From the cell containing the given text, extract its center point as [x, y] coordinate. 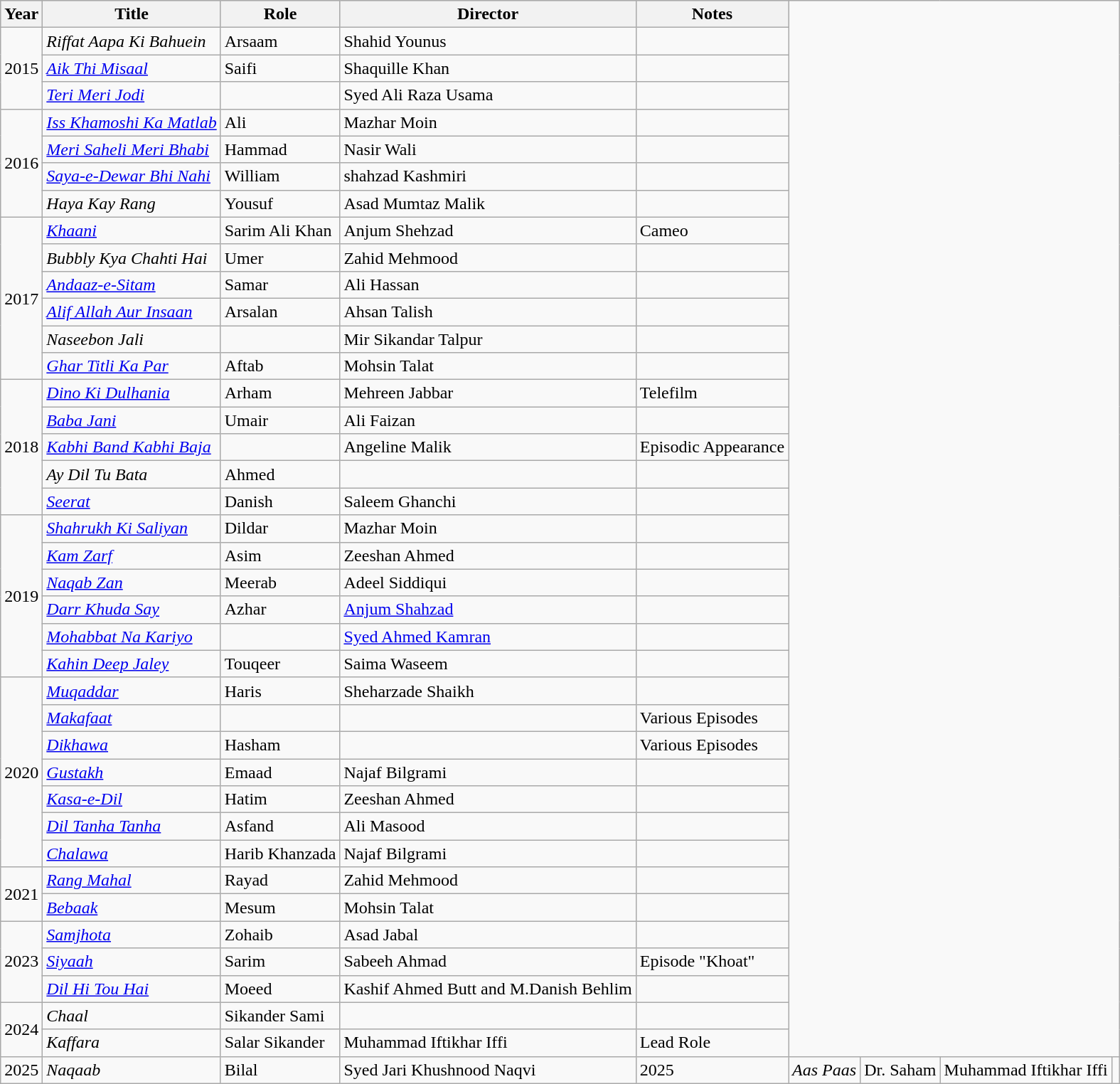
Sikander Sami [280, 1016]
Kam Zarf [132, 556]
Mesum [280, 908]
Syed Jari Khushnood Naqvi [488, 1070]
Adeel Siddiqui [488, 583]
Ali Masood [488, 827]
Haris [280, 691]
Mohabbat Na Kariyo [132, 637]
Lead Role [712, 1043]
Hasham [280, 745]
Darr Khuda Say [132, 610]
Zohaib [280, 935]
Meerab [280, 583]
Year [21, 14]
Haya Kay Rang [132, 203]
Meri Saheli Meri Bhabi [132, 149]
2016 [21, 163]
Chalawa [132, 854]
Mehreen Jabbar [488, 393]
Bebaak [132, 908]
Syed Ali Raza Usama [488, 95]
Nasir Wali [488, 149]
Shahid Younus [488, 41]
Mir Sikandar Talpur [488, 339]
Harib Khanzada [280, 854]
Umer [280, 257]
Sheharzade Shaikh [488, 691]
Andaaz-e-Sitam [132, 285]
Samjhota [132, 935]
2015 [21, 68]
Telefilm [712, 393]
Aftab [280, 366]
2021 [21, 894]
Emaad [280, 772]
2024 [21, 1029]
Danish [280, 501]
Shaquille Khan [488, 68]
2018 [21, 447]
Salar Sikander [280, 1043]
Episode "Khoat" [712, 962]
Ali Hassan [488, 285]
Ay Dil Tu Bata [132, 474]
Asad Mumtaz Malik [488, 203]
Aas Paas [825, 1070]
Saifi [280, 68]
Kahin Deep Jaley [132, 664]
Bubbly Kya Chahti Hai [132, 257]
2019 [21, 596]
2017 [21, 298]
Saleem Ghanchi [488, 501]
Saya-e-Dewar Bhi Nahi [132, 176]
Dr. Saham [900, 1070]
Riffat Aapa Ki Bahuein [132, 41]
Episodic Appearance [712, 447]
Kaffara [132, 1043]
Naqab Zan [132, 583]
Cameo [712, 230]
Khaani [132, 230]
Dil Tanha Tanha [132, 827]
Azhar [280, 610]
Title [132, 14]
shahzad Kashmiri [488, 176]
Dikhawa [132, 745]
Dino Ki Dulhania [132, 393]
2023 [21, 962]
Ahsan Talish [488, 312]
Saima Waseem [488, 664]
Dil Hi Tou Hai [132, 989]
Touqeer [280, 664]
Kasa-e-Dil [132, 799]
Muqaddar [132, 691]
Arsaam [280, 41]
Ghar Titli Ka Par [132, 366]
Angeline Malik [488, 447]
Rang Mahal [132, 881]
Teri Meri Jodi [132, 95]
Sarim Ali Khan [280, 230]
Baba Jani [132, 420]
Ali Faizan [488, 420]
Samar [280, 285]
Asfand [280, 827]
Syed Ahmed Kamran [488, 637]
Naqaab [132, 1070]
William [280, 176]
Siyaah [132, 962]
Hammad [280, 149]
Chaal [132, 1016]
Director [488, 14]
Anjum Shahzad [488, 610]
Iss Khamoshi Ka Matlab [132, 122]
Rayad [280, 881]
Arsalan [280, 312]
Umair [280, 420]
Seerat [132, 501]
Hatim [280, 799]
Role [280, 14]
2020 [21, 772]
Aik Thi Misaal [132, 68]
Sabeeh Ahmad [488, 962]
Asad Jabal [488, 935]
Shahrukh Ki Saliyan [132, 528]
Bilal [280, 1070]
Kashif Ahmed Butt and M.Danish Behlim [488, 989]
Makafaat [132, 718]
Naseebon Jali [132, 339]
Moeed [280, 989]
Kabhi Band Kabhi Baja [132, 447]
Dildar [280, 528]
Sarim [280, 962]
Arham [280, 393]
Ahmed [280, 474]
Ali [280, 122]
Asim [280, 556]
Alif Allah Aur Insaan [132, 312]
Gustakh [132, 772]
Notes [712, 14]
Yousuf [280, 203]
Anjum Shehzad [488, 230]
